Return [X, Y] of the center of cell containing provided text 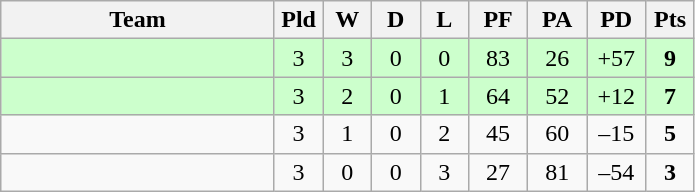
81 [558, 172]
64 [498, 96]
–54 [616, 172]
5 [670, 134]
+12 [616, 96]
45 [498, 134]
PF [498, 20]
PD [616, 20]
W [348, 20]
+57 [616, 58]
60 [558, 134]
D [396, 20]
PA [558, 20]
52 [558, 96]
26 [558, 58]
Pld [298, 20]
Pts [670, 20]
–15 [616, 134]
L [444, 20]
9 [670, 58]
27 [498, 172]
83 [498, 58]
Team [138, 20]
7 [670, 96]
